Output the [X, Y] coordinate of the center of the cell containing the given text.  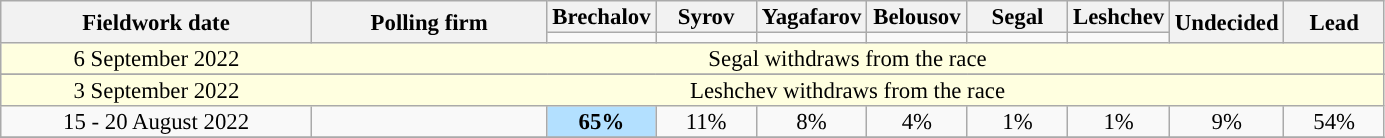
4% [918, 122]
Lead [1334, 22]
Leshchev withdraws from the race [848, 91]
8% [811, 122]
15 - 20 August 2022 [156, 122]
9% [1226, 122]
Segal [1018, 17]
6 September 2022 [156, 59]
Yagafarov [811, 17]
3 September 2022 [156, 91]
Segal withdraws from the race [848, 59]
Undecided [1226, 22]
65% [602, 122]
Fieldwork date [156, 22]
Leshchev [1119, 17]
Belousov [918, 17]
Brechalov [602, 17]
Syrov [706, 17]
11% [706, 122]
54% [1334, 122]
Polling firm [429, 22]
